Detect which cell encompasses the target text, then output its [x, y] center coordinate. 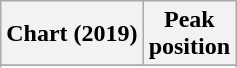
Peakposition [189, 34]
Chart (2019) [72, 34]
